Extract the (x, y) coordinate from the center of the cell holding the provided text.  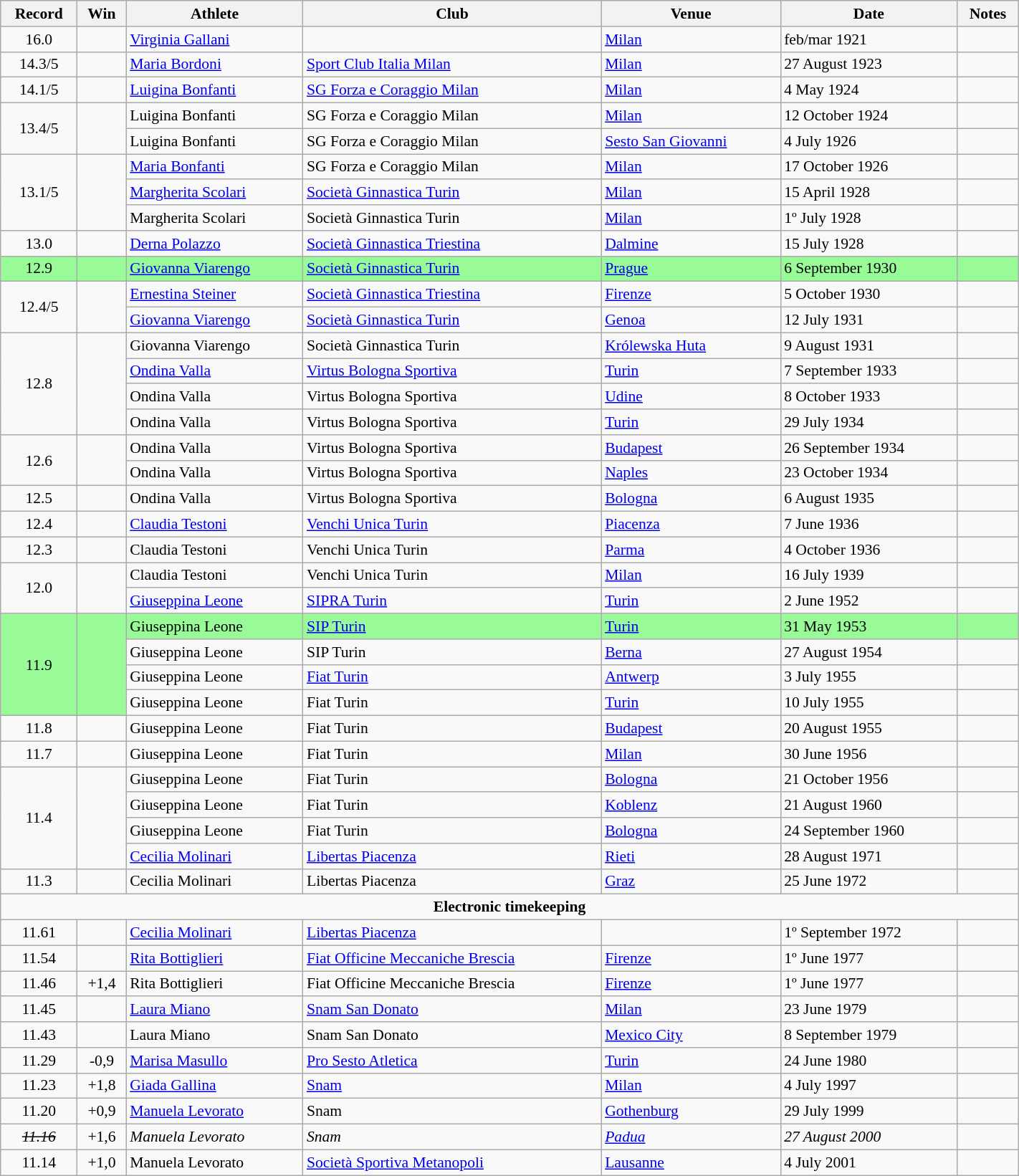
Marisa Masullo (215, 1061)
Athlete (215, 14)
Graz (691, 881)
12 July 1931 (869, 320)
27 August 1954 (869, 652)
15 April 1928 (869, 193)
28 August 1971 (869, 856)
11.23 (39, 1086)
16.0 (39, 39)
12.5 (39, 499)
Notes (988, 14)
13.0 (39, 244)
11.54 (39, 958)
23 June 1979 (869, 1010)
Giada Gallina (215, 1086)
6 August 1935 (869, 499)
+1,8 (102, 1086)
Date (869, 14)
21 October 1956 (869, 780)
Piacenza (691, 525)
8 September 1979 (869, 1035)
Maria Bonfanti (215, 167)
Ernestina Steiner (215, 295)
12.4 (39, 525)
11.61 (39, 933)
4 May 1924 (869, 90)
Prague (691, 269)
+1,0 (102, 1162)
5 October 1930 (869, 295)
24 September 1960 (869, 831)
+1,4 (102, 984)
12.3 (39, 550)
Królewska Huta (691, 345)
Società Sportiva Metanopoli (452, 1162)
Koblenz (691, 805)
Dalmine (691, 244)
SIPRA Turin (452, 601)
Electronic timekeeping (509, 907)
-0,9 (102, 1061)
Naples (691, 473)
Udine (691, 397)
Mexico City (691, 1035)
11.14 (39, 1162)
13.4/5 (39, 129)
25 June 1972 (869, 881)
4 October 1936 (869, 550)
11.29 (39, 1061)
11.16 (39, 1137)
15 July 1928 (869, 244)
11.43 (39, 1035)
14.3/5 (39, 64)
4 July 2001 (869, 1162)
20 August 1955 (869, 729)
Maria Bordoni (215, 64)
12.8 (39, 383)
29 July 1999 (869, 1112)
12.6 (39, 460)
feb/mar 1921 (869, 39)
12.0 (39, 588)
27 August 2000 (869, 1137)
Club (452, 14)
11.8 (39, 729)
1º September 1972 (869, 933)
11.45 (39, 1010)
3 July 1955 (869, 677)
2 June 1952 (869, 601)
13.1/5 (39, 192)
Genoa (691, 320)
16 July 1939 (869, 575)
4 July 1997 (869, 1086)
17 October 1926 (869, 167)
14.1/5 (39, 90)
11.4 (39, 818)
12 October 1924 (869, 116)
31 May 1953 (869, 626)
21 August 1960 (869, 805)
30 June 1956 (869, 754)
Berna (691, 652)
11.9 (39, 664)
Venue (691, 14)
Rieti (691, 856)
26 September 1934 (869, 448)
Pro Sesto Atletica (452, 1061)
+1,6 (102, 1137)
23 October 1934 (869, 473)
Sport Club Italia Milan (452, 64)
9 August 1931 (869, 345)
Sesto San Giovanni (691, 141)
7 June 1936 (869, 525)
Record (39, 14)
12.9 (39, 269)
11.46 (39, 984)
+0,9 (102, 1112)
Parma (691, 550)
6 September 1930 (869, 269)
8 October 1933 (869, 397)
Win (102, 14)
4 July 1926 (869, 141)
12.4/5 (39, 307)
Padua (691, 1137)
10 July 1955 (869, 703)
11.7 (39, 754)
11.3 (39, 881)
11.20 (39, 1112)
1º July 1928 (869, 218)
Antwerp (691, 677)
Lausanne (691, 1162)
7 September 1933 (869, 371)
Gothenburg (691, 1112)
24 June 1980 (869, 1061)
Derna Polazzo (215, 244)
29 July 1934 (869, 422)
27 August 1923 (869, 64)
Virginia Gallani (215, 39)
